For the text-containing cell, return its midpoint in (X, Y) coordinate format. 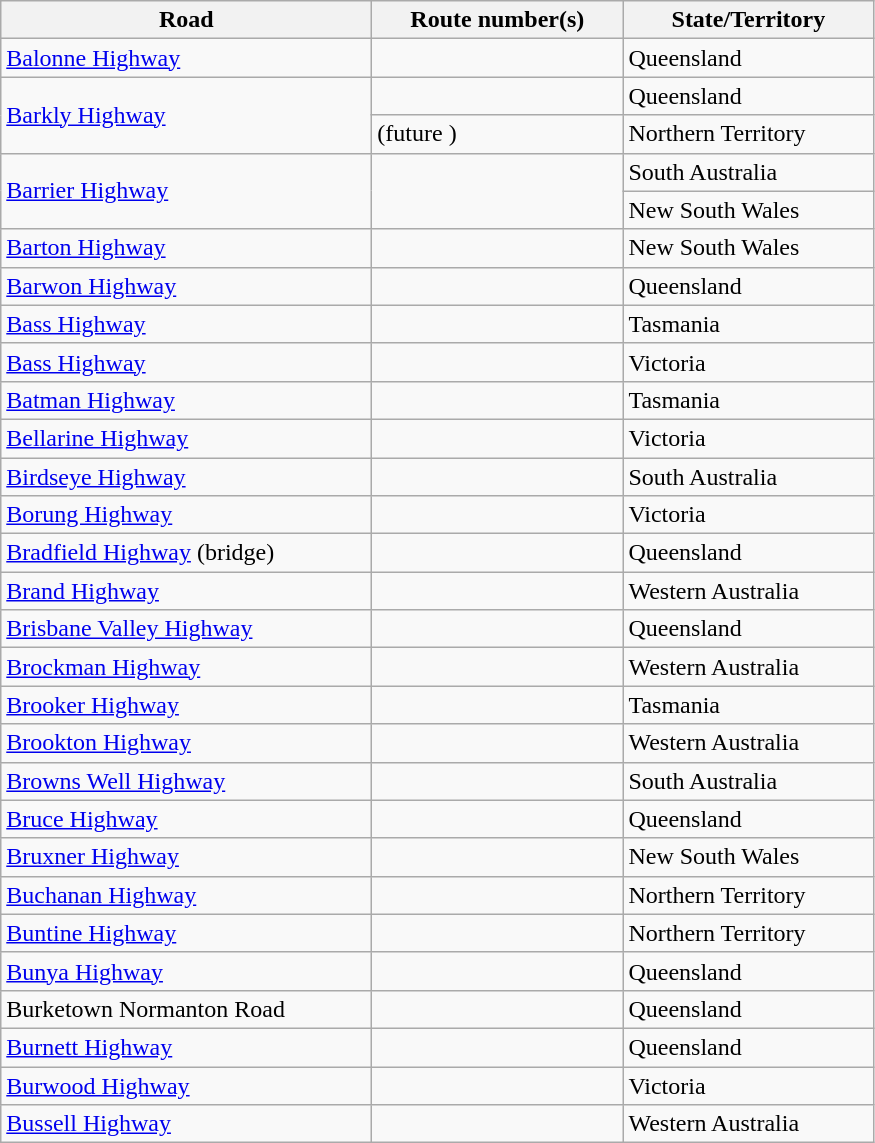
Burnett Highway (186, 1047)
Buchanan Highway (186, 895)
Brockman Highway (186, 667)
Bunya Highway (186, 971)
Birdseye Highway (186, 477)
Brand Highway (186, 591)
Brisbane Valley Highway (186, 629)
Brooker Highway (186, 705)
Bradfield Highway (bridge) (186, 553)
Buntine Highway (186, 933)
Barkly Highway (186, 115)
Browns Well Highway (186, 781)
Bellarine Highway (186, 438)
Brookton Highway (186, 743)
Borung Highway (186, 515)
Balonne Highway (186, 58)
Bussell Highway (186, 1124)
Bruxner Highway (186, 857)
Route number(s) (498, 20)
Barrier Highway (186, 191)
State/Territory (748, 20)
Bruce Highway (186, 819)
Road (186, 20)
Barwon Highway (186, 286)
(future ) (498, 134)
Batman Highway (186, 400)
Burketown Normanton Road (186, 1009)
Barton Highway (186, 248)
Burwood Highway (186, 1085)
